From the cell containing the given text, extract its center point as [X, Y] coordinate. 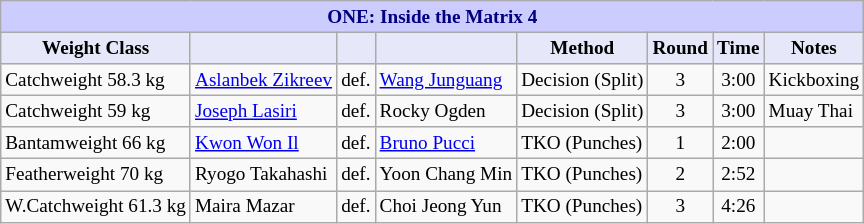
Aslanbek Zikreev [263, 80]
2:52 [738, 175]
Catchweight 59 kg [96, 111]
Maira Mazar [263, 206]
4:26 [738, 206]
Featherweight 70 kg [96, 175]
Ryogo Takahashi [263, 175]
2:00 [738, 143]
Choi Jeong Yun [446, 206]
ONE: Inside the Matrix 4 [432, 17]
Bantamweight 66 kg [96, 143]
Wang Junguang [446, 80]
Notes [814, 48]
Time [738, 48]
Method [582, 48]
W.Catchweight 61.3 kg [96, 206]
Rocky Ogden [446, 111]
1 [680, 143]
Bruno Pucci [446, 143]
Joseph Lasiri [263, 111]
Catchweight 58.3 kg [96, 80]
Weight Class [96, 48]
Round [680, 48]
2 [680, 175]
Kickboxing [814, 80]
Kwon Won Il [263, 143]
Muay Thai [814, 111]
Yoon Chang Min [446, 175]
